Extract the [x, y] coordinate from the center of the cell holding the provided text.  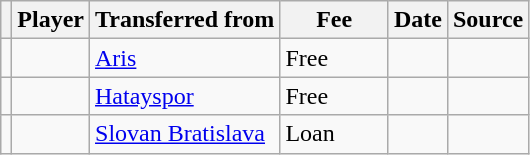
Slovan Bratislava [185, 134]
Transferred from [185, 20]
Source [488, 20]
Hatayspor [185, 96]
Aris [185, 58]
Date [418, 20]
Loan [334, 134]
Player [51, 20]
Fee [334, 20]
